Return the (X, Y) coordinate for the center point of the cell that contains the specified text.  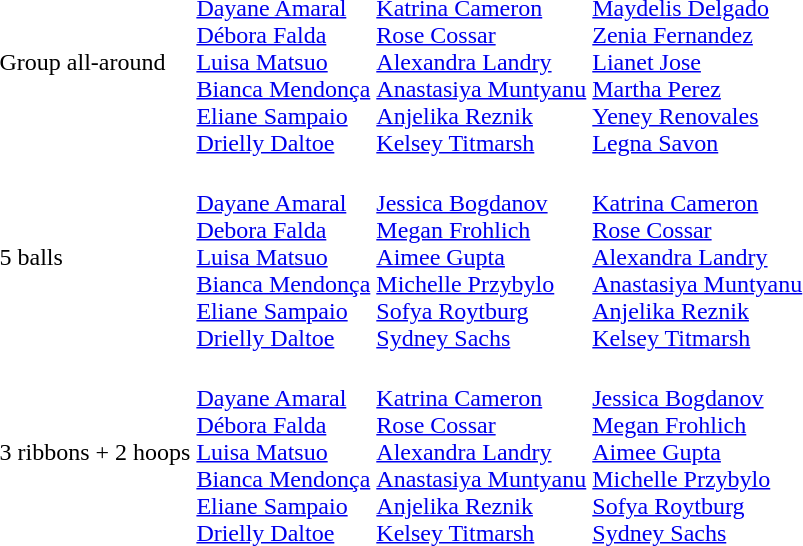
Jessica BogdanovMegan FrohlichAimee GuptaMichelle PrzybyloSofya RoytburgSydney Sachs (482, 257)
Dayane AmaralDebora FaldaLuisa MatsuoBianca MendonçaEliane SampaioDrielly Daltoe (284, 257)
